Identify which cell holds the provided text, then report its (x, y) central coordinate. 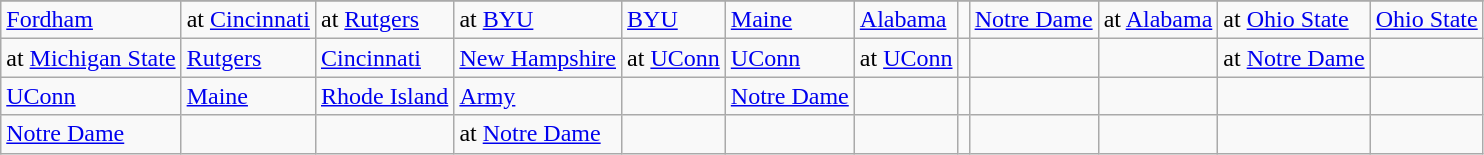
at Ohio State (1294, 20)
at Cincinnati (248, 20)
Army (538, 96)
Rhode Island (384, 96)
Ohio State (1426, 20)
at Alabama (1158, 20)
at Michigan State (91, 58)
Alabama (906, 20)
at BYU (538, 20)
BYU (674, 20)
Cincinnati (384, 58)
Rutgers (248, 58)
Fordham (91, 20)
New Hampshire (538, 58)
at Rutgers (384, 20)
